Pinpoint the cell where the given text exists, returning its [X, Y] midpoint coordinate. 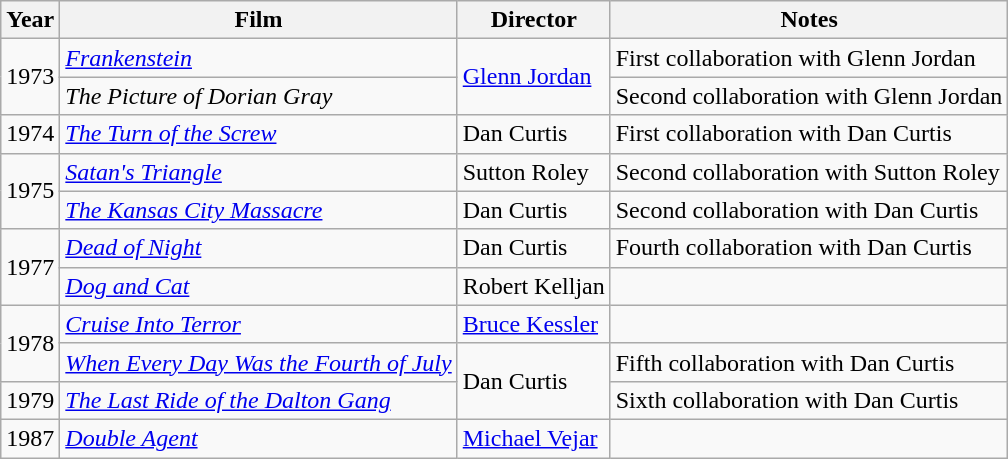
First collaboration with Glenn Jordan [809, 58]
First collaboration with Dan Curtis [809, 134]
Sutton Roley [534, 172]
When Every Day Was the Fourth of July [258, 362]
Glenn Jordan [534, 77]
Second collaboration with Sutton Roley [809, 172]
1987 [30, 438]
1975 [30, 191]
Satan's Triangle [258, 172]
Year [30, 20]
Notes [809, 20]
Second collaboration with Dan Curtis [809, 210]
1977 [30, 267]
Director [534, 20]
Fourth collaboration with Dan Curtis [809, 248]
Dog and Cat [258, 286]
Sixth collaboration with Dan Curtis [809, 400]
Robert Kelljan [534, 286]
Bruce Kessler [534, 324]
The Kansas City Massacre [258, 210]
1979 [30, 400]
1974 [30, 134]
The Picture of Dorian Gray [258, 96]
Fifth collaboration with Dan Curtis [809, 362]
The Turn of the Screw [258, 134]
Cruise Into Terror [258, 324]
Frankenstein [258, 58]
Film [258, 20]
The Last Ride of the Dalton Gang [258, 400]
Michael Vejar [534, 438]
Dead of Night [258, 248]
1973 [30, 77]
Second collaboration with Glenn Jordan [809, 96]
1978 [30, 343]
Double Agent [258, 438]
